Scan for the cell matching the given text and deliver its (X, Y) coordinate at center. 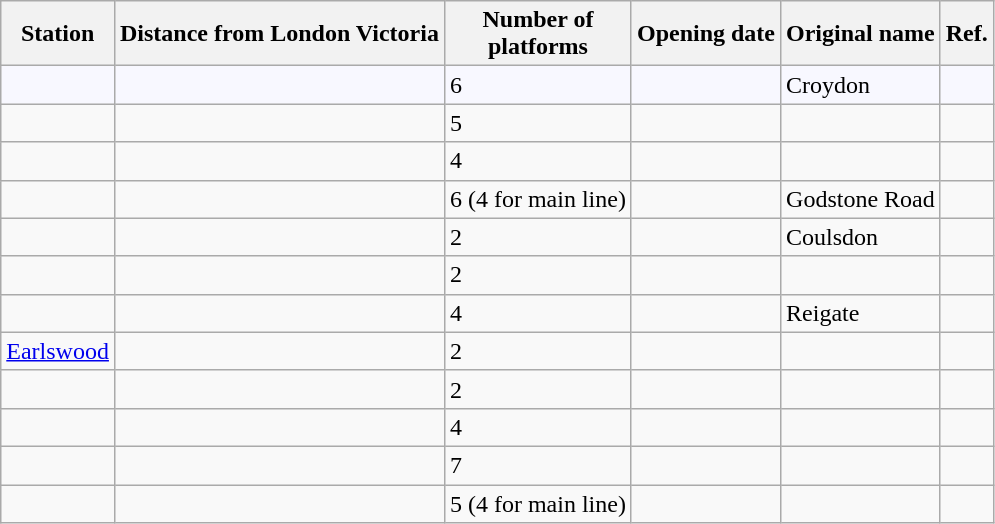
5 (538, 123)
Ref. (966, 34)
Station (58, 34)
Croydon (861, 85)
Distance from London Victoria (279, 34)
7 (538, 465)
Opening date (706, 34)
Godstone Road (861, 199)
Reigate (861, 313)
Number of platforms (538, 34)
Earlswood (58, 351)
6 (4 for main line) (538, 199)
5 (4 for main line) (538, 503)
Coulsdon (861, 237)
6 (538, 85)
Original name (861, 34)
